Extract the (x, y) coordinate from the center of the cell holding the provided text.  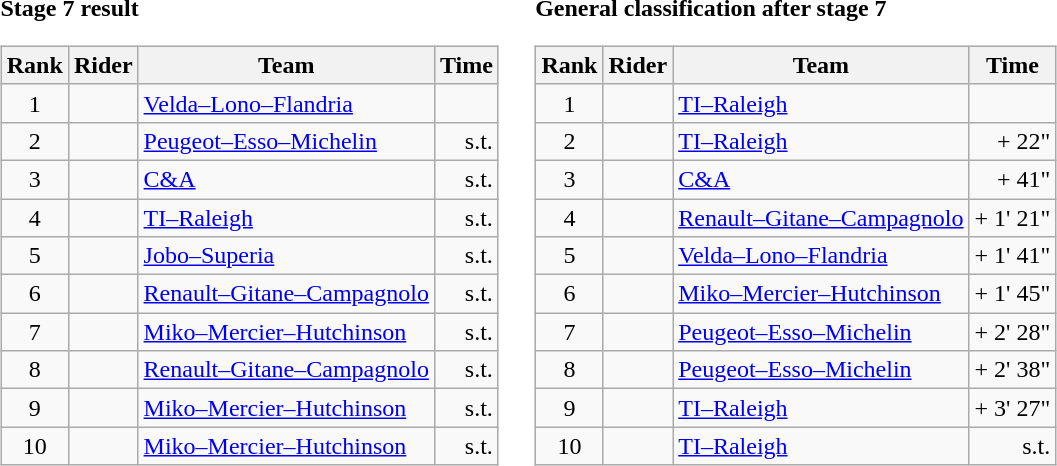
+ 1' 41" (1012, 256)
+ 1' 21" (1012, 217)
+ 2' 38" (1012, 370)
+ 3' 27" (1012, 408)
+ 41" (1012, 179)
+ 2' 28" (1012, 332)
+ 1' 45" (1012, 294)
Jobo–Superia (286, 256)
+ 22" (1012, 141)
